From the cell containing the given text, extract its center point as (x, y) coordinate. 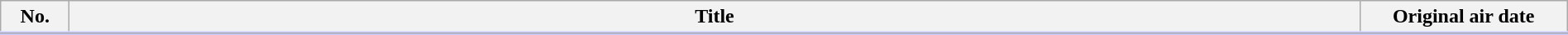
Original air date (1464, 17)
Title (715, 17)
No. (35, 17)
